Return (x, y) of the center of cell containing provided text 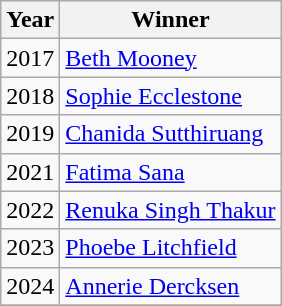
2022 (30, 210)
Phoebe Litchfield (170, 248)
Winner (170, 20)
2023 (30, 248)
2018 (30, 96)
Fatima Sana (170, 172)
Sophie Ecclestone (170, 96)
2024 (30, 286)
Annerie Dercksen (170, 286)
Renuka Singh Thakur (170, 210)
2019 (30, 134)
2017 (30, 58)
2021 (30, 172)
Beth Mooney (170, 58)
Year (30, 20)
Chanida Sutthiruang (170, 134)
